Provide the [x, y] coordinate of the cell's center where the given text is located.  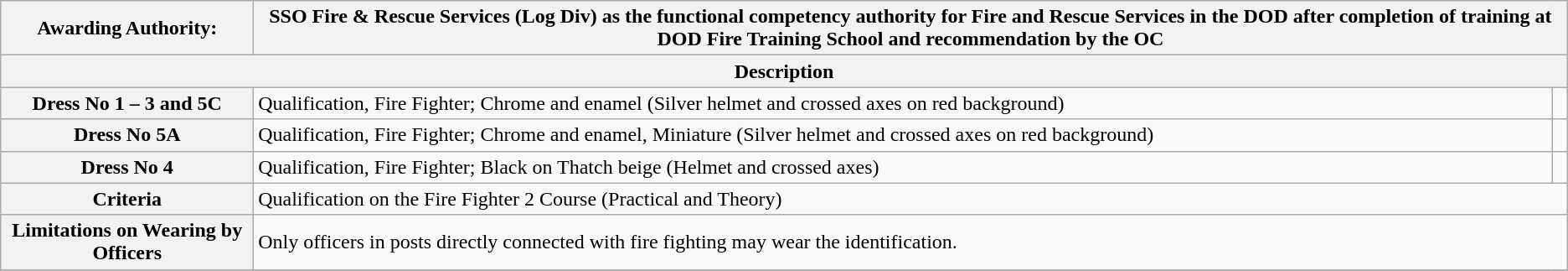
Only officers in posts directly connected with fire fighting may wear the identification. [911, 242]
Qualification, Fire Fighter; Chrome and enamel, Miniature (Silver helmet and crossed axes on red background) [903, 135]
Qualification, Fire Fighter; Black on Thatch beige (Helmet and crossed axes) [903, 167]
Qualification, Fire Fighter; Chrome and enamel (Silver helmet and crossed axes on red background) [903, 103]
Criteria [127, 199]
Limitations on Wearing by Officers [127, 242]
Awarding Authority: [127, 29]
Qualification on the Fire Fighter 2 Course (Practical and Theory) [911, 199]
Dress No 1 – 3 and 5C [127, 103]
Dress No 5A [127, 135]
Dress No 4 [127, 167]
Description [784, 71]
